Pinpoint the cell where the given text exists, returning its (X, Y) midpoint coordinate. 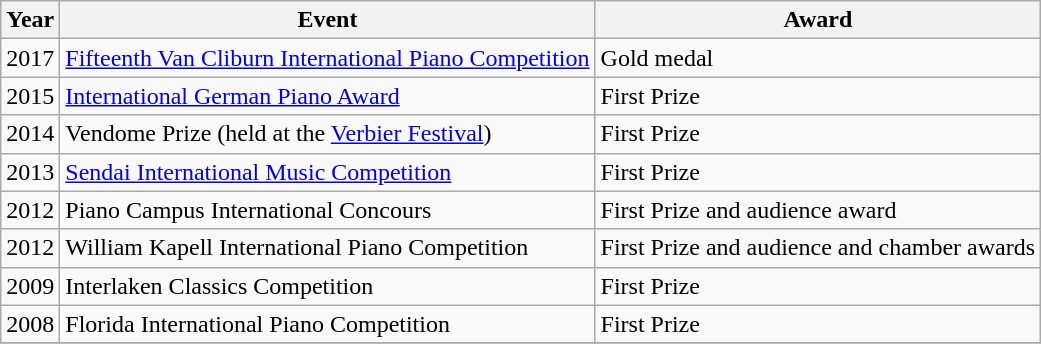
2008 (30, 324)
Interlaken Classics Competition (328, 286)
Award (818, 20)
2017 (30, 58)
Vendome Prize (held at the Verbier Festival) (328, 134)
Florida International Piano Competition (328, 324)
Piano Campus International Concours (328, 210)
Sendai International Music Competition (328, 172)
Fifteenth Van Cliburn International Piano Competition (328, 58)
2009 (30, 286)
2015 (30, 96)
2013 (30, 172)
2014 (30, 134)
William Kapell International Piano Competition (328, 248)
Event (328, 20)
Gold medal (818, 58)
International German Piano Award (328, 96)
First Prize and audience award (818, 210)
Year (30, 20)
First Prize and audience and chamber awards (818, 248)
